Return [x, y] of the center of cell containing provided text 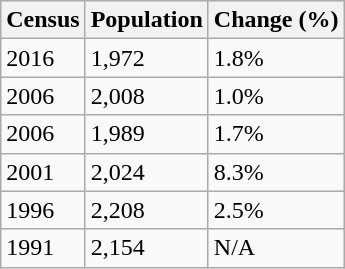
8.3% [276, 172]
Population [146, 20]
1,972 [146, 58]
1.8% [276, 58]
1991 [43, 248]
1,989 [146, 134]
2,154 [146, 248]
2016 [43, 58]
1996 [43, 210]
2001 [43, 172]
2,008 [146, 96]
Change (%) [276, 20]
2,208 [146, 210]
2,024 [146, 172]
Census [43, 20]
2.5% [276, 210]
1.0% [276, 96]
N/A [276, 248]
1.7% [276, 134]
